Pinpoint the cell where the given text exists, returning its (X, Y) midpoint coordinate. 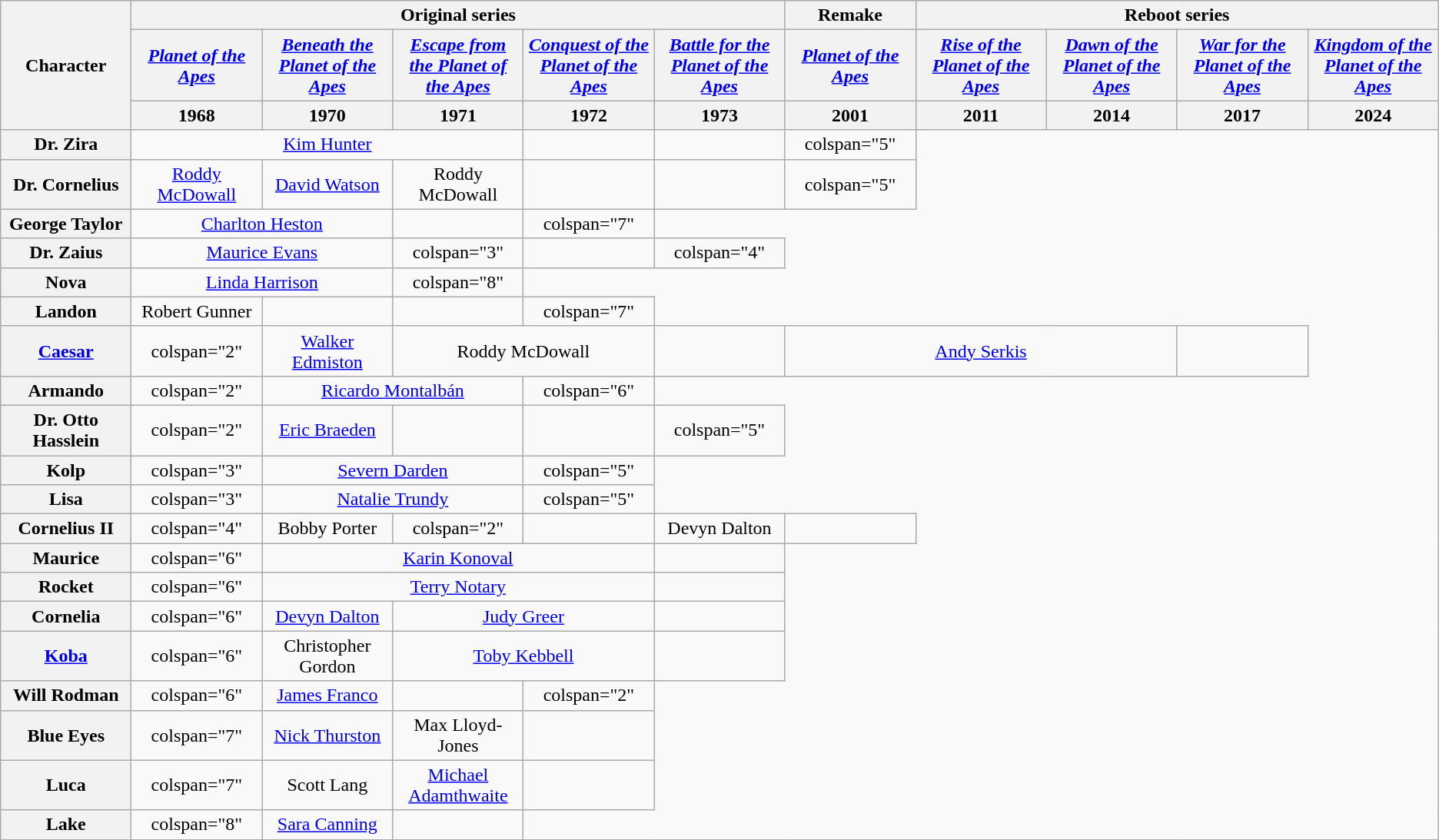
Dr. Cornelius (66, 184)
David Watson (327, 184)
1973 (719, 115)
Battle for the Planet of the Apes (719, 65)
Scott Lang (327, 785)
Koba (66, 656)
James Franco (327, 696)
Toby Kebbell (523, 656)
Luca (66, 785)
Michael Adamthwaite (458, 785)
Dr. Zaius (66, 253)
2017 (1242, 115)
Armando (66, 390)
George Taylor (66, 224)
Will Rodman (66, 696)
1970 (327, 115)
Nick Thurston (327, 735)
Reboot series (1177, 15)
Ricardo Montalbán (393, 390)
Walker Edmiston (327, 350)
Andy Serkis (981, 350)
Landon (66, 311)
Judy Greer (523, 616)
2001 (850, 115)
Charlton Heston (262, 224)
Christopher Gordon (327, 656)
Sara Canning (327, 825)
War for the Planet of the Apes (1242, 65)
Lisa (66, 500)
Rocket (66, 587)
2011 (981, 115)
Nova (66, 282)
Remake (850, 15)
Cornelius II (66, 529)
Terry Notary (458, 587)
Escape from the Planet of the Apes (458, 65)
Maurice Evans (262, 253)
2024 (1373, 115)
Natalie Trundy (393, 500)
1971 (458, 115)
Rise of the Planet of the Apes (981, 65)
Severn Darden (393, 470)
1968 (197, 115)
Conquest of the Planet of the Apes (589, 65)
Blue Eyes (66, 735)
Kolp (66, 470)
Dawn of the Planet of the Apes (1112, 65)
Karin Konoval (458, 558)
Linda Harrison (262, 282)
Caesar (66, 350)
Robert Gunner (197, 311)
Maurice (66, 558)
1972 (589, 115)
Eric Braeden (327, 430)
Bobby Porter (327, 529)
2014 (1112, 115)
Kim Hunter (327, 144)
Cornelia (66, 616)
Dr. Zira (66, 144)
Original series (458, 15)
Kingdom of the Planet of the Apes (1373, 65)
Lake (66, 825)
Beneath the Planet of the Apes (327, 65)
Max Lloyd-Jones (458, 735)
Dr. Otto Hasslein (66, 430)
Character (66, 65)
